For the text-containing cell, return its midpoint in [x, y] coordinate format. 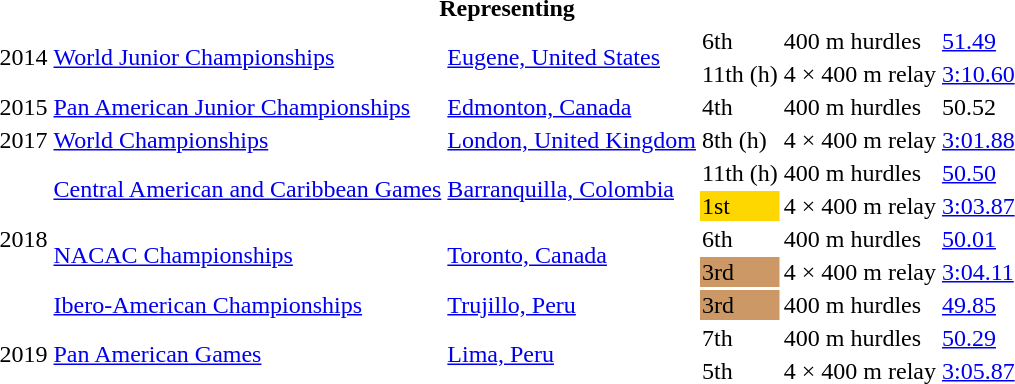
Edmonton, Canada [572, 107]
1st [740, 206]
London, United Kingdom [572, 140]
Ibero-American Championships [248, 305]
Eugene, United States [572, 58]
Barranquilla, Colombia [572, 190]
Trujillo, Peru [572, 305]
7th [740, 338]
World Junior Championships [248, 58]
Pan American Junior Championships [248, 107]
World Championships [248, 140]
Toronto, Canada [572, 256]
NACAC Championships [248, 256]
8th (h) [740, 140]
4th [740, 107]
Central American and Caribbean Games [248, 190]
